Pinpoint the cell where the given text exists, returning its [x, y] midpoint coordinate. 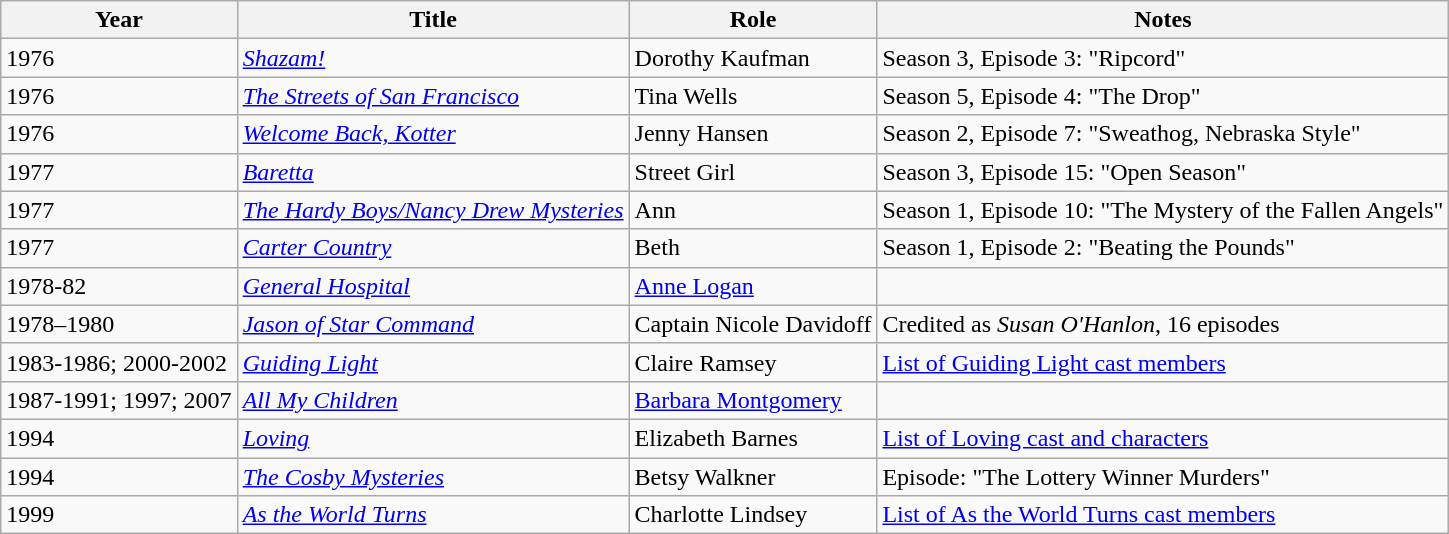
Season 1, Episode 10: "The Mystery of the Fallen Angels" [1163, 210]
Season 2, Episode 7: "Sweathog, Nebraska Style" [1163, 134]
Episode: "The Lottery Winner Murders" [1163, 477]
Guiding Light [433, 362]
Baretta [433, 172]
Betsy Walkner [753, 477]
The Hardy Boys/Nancy Drew Mysteries [433, 210]
As the World Turns [433, 515]
The Streets of San Francisco [433, 96]
Dorothy Kaufman [753, 58]
1978-82 [119, 286]
1999 [119, 515]
Elizabeth Barnes [753, 438]
Season 1, Episode 2: "Beating the Pounds" [1163, 248]
Role [753, 20]
Year [119, 20]
All My Children [433, 400]
The Cosby Mysteries [433, 477]
Claire Ramsey [753, 362]
1987-1991; 1997; 2007 [119, 400]
Jenny Hansen [753, 134]
Season 3, Episode 3: "Ripcord" [1163, 58]
Barbara Montgomery [753, 400]
List of As the World Turns cast members [1163, 515]
Carter Country [433, 248]
Welcome Back, Kotter [433, 134]
Credited as Susan O'Hanlon, 16 episodes [1163, 324]
General Hospital [433, 286]
Tina Wells [753, 96]
Anne Logan [753, 286]
Season 3, Episode 15: "Open Season" [1163, 172]
1983-1986; 2000-2002 [119, 362]
Ann [753, 210]
Shazam! [433, 58]
Captain Nicole Davidoff [753, 324]
Street Girl [753, 172]
List of Guiding Light cast members [1163, 362]
Loving [433, 438]
Title [433, 20]
Season 5, Episode 4: "The Drop" [1163, 96]
Charlotte Lindsey [753, 515]
1978–1980 [119, 324]
List of Loving cast and characters [1163, 438]
Jason of Star Command [433, 324]
Notes [1163, 20]
Beth [753, 248]
